For the text-containing cell, return its midpoint in [X, Y] coordinate format. 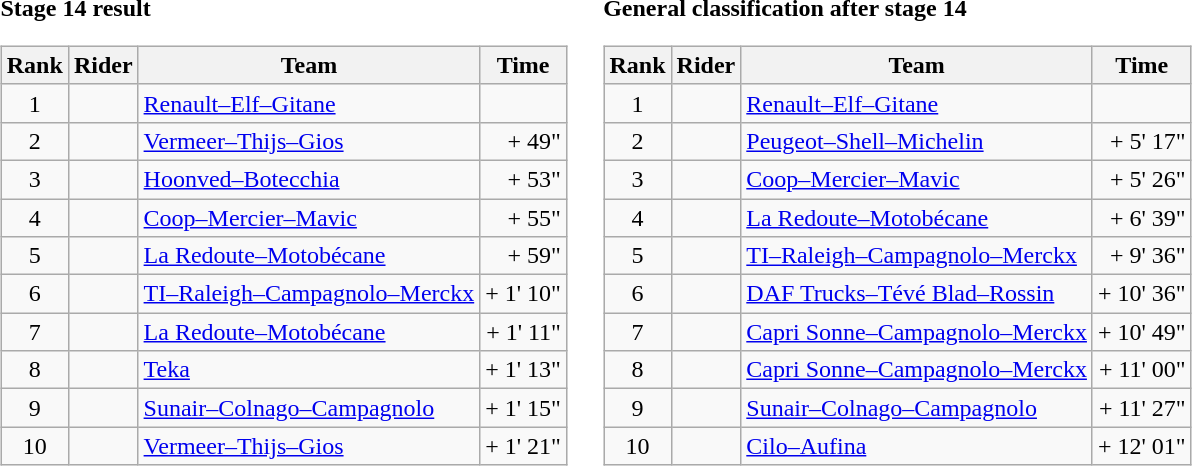
Peugeot–Shell–Michelin [917, 141]
Teka [309, 370]
Cilo–Aufina [917, 446]
+ 59" [524, 256]
+ 5' 17" [1142, 141]
+ 1' 21" [524, 446]
+ 1' 10" [524, 294]
+ 53" [524, 179]
+ 11' 27" [1142, 408]
DAF Trucks–Tévé Blad–Rossin [917, 294]
Hoonved–Botecchia [309, 179]
+ 5' 26" [1142, 179]
+ 9' 36" [1142, 256]
+ 10' 49" [1142, 332]
+ 1' 11" [524, 332]
+ 11' 00" [1142, 370]
+ 55" [524, 217]
+ 6' 39" [1142, 217]
+ 49" [524, 141]
+ 12' 01" [1142, 446]
+ 1' 15" [524, 408]
+ 10' 36" [1142, 294]
+ 1' 13" [524, 370]
